Identify which cell holds the provided text, then report its (X, Y) central coordinate. 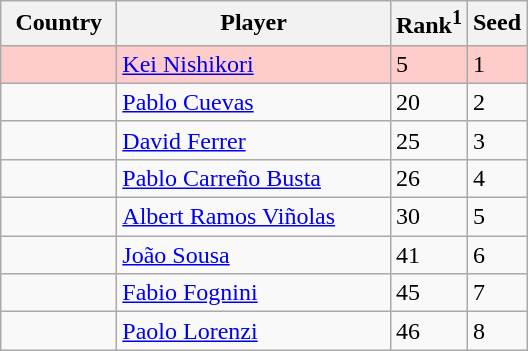
Country (59, 24)
25 (428, 140)
7 (496, 293)
1 (496, 64)
2 (496, 102)
Albert Ramos Viñolas (254, 217)
Fabio Fognini (254, 293)
6 (496, 255)
Pablo Carreño Busta (254, 178)
Kei Nishikori (254, 64)
3 (496, 140)
20 (428, 102)
8 (496, 331)
4 (496, 178)
Player (254, 24)
41 (428, 255)
30 (428, 217)
Pablo Cuevas (254, 102)
45 (428, 293)
David Ferrer (254, 140)
Rank1 (428, 24)
João Sousa (254, 255)
Seed (496, 24)
26 (428, 178)
46 (428, 331)
Paolo Lorenzi (254, 331)
